Return (x, y) of the center of cell containing provided text 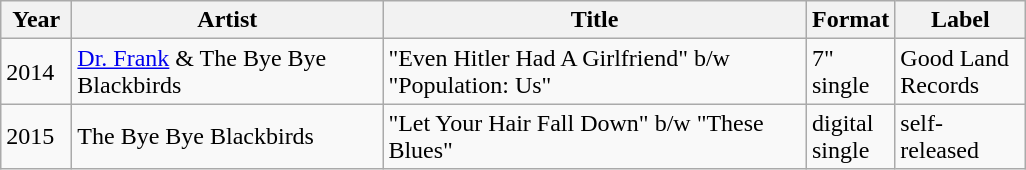
"Even Hitler Had A Girlfriend" b/w "Population: Us" (595, 72)
7" single (850, 72)
2015 (36, 136)
Label (960, 20)
Title (595, 20)
Dr. Frank & The Bye Bye Blackbirds (228, 72)
Good Land Records (960, 72)
"Let Your Hair Fall Down" b/w "These Blues" (595, 136)
Year (36, 20)
self-released (960, 136)
Artist (228, 20)
digital single (850, 136)
Format (850, 20)
2014 (36, 72)
The Bye Bye Blackbirds (228, 136)
